Output the [X, Y] coordinate of the center of the cell containing the given text.  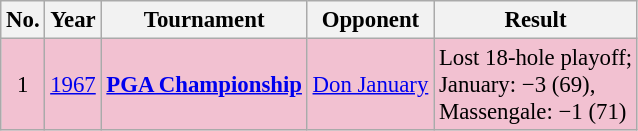
1 [23, 85]
Tournament [204, 20]
Opponent [370, 20]
Don January [370, 85]
Result [536, 20]
PGA Championship [204, 85]
Year [73, 20]
Lost 18-hole playoff;January: −3 (69),Massengale: −1 (71) [536, 85]
1967 [73, 85]
No. [23, 20]
